Identify which cell holds the provided text, then report its (x, y) central coordinate. 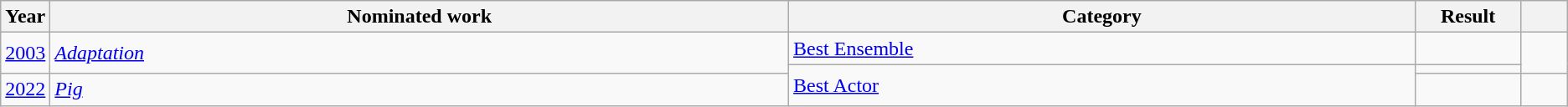
2022 (25, 89)
Result (1467, 17)
Best Actor (1102, 85)
Nominated work (420, 17)
2003 (25, 53)
Category (1102, 17)
Adaptation (420, 53)
Best Ensemble (1102, 48)
Pig (420, 89)
Year (25, 17)
